For the text-containing cell, return its midpoint in [X, Y] coordinate format. 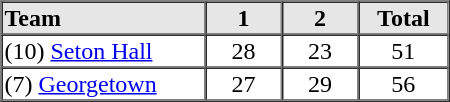
56 [403, 84]
23 [320, 50]
Team [104, 18]
2 [320, 18]
(10) Seton Hall [104, 50]
28 [243, 50]
Total [403, 18]
29 [320, 84]
(7) Georgetown [104, 84]
1 [243, 18]
27 [243, 84]
51 [403, 50]
